Capture the cell that displays the provided text and extract its [x, y] central coordinate. 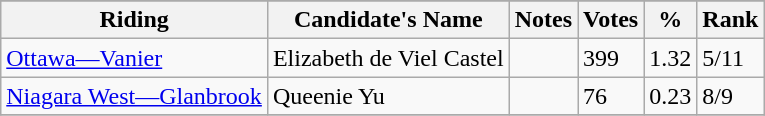
Queenie Yu [388, 96]
Rank [730, 20]
Notes [543, 20]
Ottawa—Vanier [134, 58]
399 [611, 58]
Votes [611, 20]
1.32 [670, 58]
Riding [134, 20]
% [670, 20]
Elizabeth de Viel Castel [388, 58]
Niagara West—Glanbrook [134, 96]
Candidate's Name [388, 20]
8/9 [730, 96]
76 [611, 96]
0.23 [670, 96]
5/11 [730, 58]
